Output the [X, Y] coordinate of the center of the cell containing the given text.  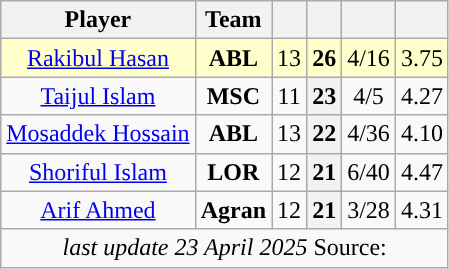
Player [98, 20]
4/16 [369, 58]
22 [324, 134]
Taijul Islam [98, 96]
4/36 [369, 134]
Mosaddek Hossain [98, 134]
4.27 [422, 96]
6/40 [369, 172]
Team [233, 20]
4.47 [422, 172]
last update 23 April 2025 Source: [225, 248]
4.10 [422, 134]
4.31 [422, 210]
Shoriful Islam [98, 172]
Agran [233, 210]
11 [290, 96]
23 [324, 96]
3/28 [369, 210]
26 [324, 58]
Rakibul Hasan [98, 58]
Arif Ahmed [98, 210]
4/5 [369, 96]
3.75 [422, 58]
MSC [233, 96]
LOR [233, 172]
